Output the [x, y] coordinate of the center of the cell containing the given text.  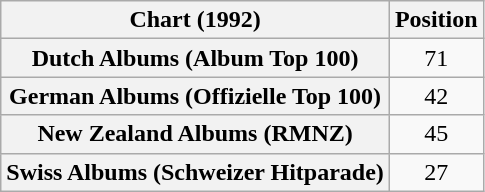
42 [436, 96]
45 [436, 134]
Position [436, 20]
Swiss Albums (Schweizer Hitparade) [196, 172]
27 [436, 172]
Dutch Albums (Album Top 100) [196, 58]
New Zealand Albums (RMNZ) [196, 134]
Chart (1992) [196, 20]
German Albums (Offizielle Top 100) [196, 96]
71 [436, 58]
